From the cell containing the given text, extract its center point as (x, y) coordinate. 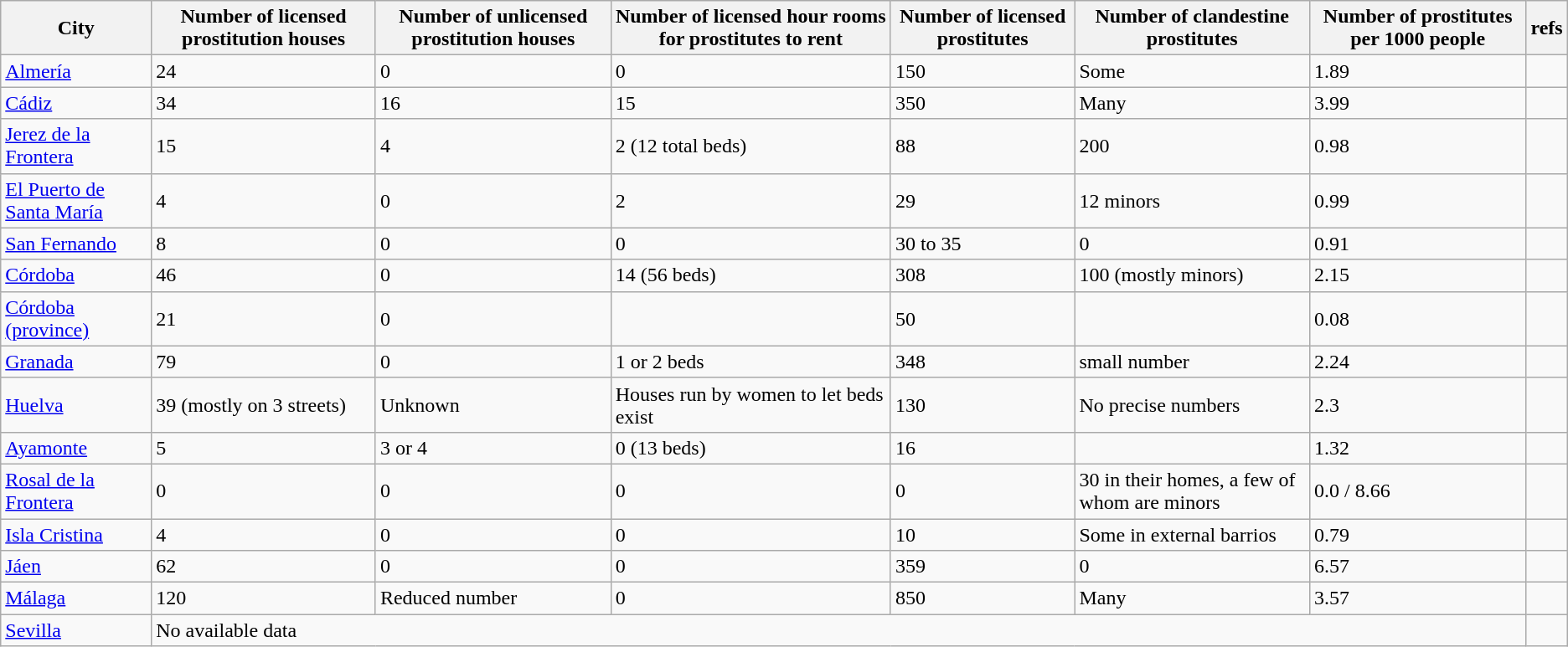
200 (1193, 146)
Number of licensed prostitution houses (264, 28)
small number (1193, 362)
San Fernando (76, 244)
Isla Cristina (76, 535)
62 (264, 567)
No available data (839, 630)
24 (264, 71)
348 (983, 362)
30 to 35 (983, 244)
0.98 (1417, 146)
308 (983, 275)
14 (56 beds) (750, 275)
359 (983, 567)
Huelva (76, 405)
Ayamonte (76, 448)
88 (983, 146)
130 (983, 405)
El Puerto de Santa María (76, 201)
Córdoba (76, 275)
46 (264, 275)
Córdoba (province) (76, 318)
Some in external barrios (1193, 535)
Almería (76, 71)
Cádiz (76, 103)
8 (264, 244)
1 or 2 beds (750, 362)
150 (983, 71)
refs (1546, 28)
Granada (76, 362)
10 (983, 535)
Reduced number (493, 598)
Some (1193, 71)
Number of licensed hour rooms for prostitutes to rent (750, 28)
Number of prostitutes per 1000 people (1417, 28)
2.24 (1417, 362)
2 (12 total beds) (750, 146)
0.99 (1417, 201)
3.57 (1417, 598)
Jáen (76, 567)
1.89 (1417, 71)
34 (264, 103)
2 (750, 201)
21 (264, 318)
3.99 (1417, 103)
Number of unlicensed prostitution houses (493, 28)
50 (983, 318)
0.08 (1417, 318)
Sevilla (76, 630)
100 (mostly minors) (1193, 275)
Number of licensed prostitutes (983, 28)
0.79 (1417, 535)
29 (983, 201)
Houses run by women to let beds exist (750, 405)
Number of clandestine prostitutes (1193, 28)
120 (264, 598)
2.3 (1417, 405)
No precise numbers (1193, 405)
Unknown (493, 405)
6.57 (1417, 567)
79 (264, 362)
Rosal de la Frontera (76, 490)
0.0 / 8.66 (1417, 490)
350 (983, 103)
City (76, 28)
2.15 (1417, 275)
3 or 4 (493, 448)
1.32 (1417, 448)
Málaga (76, 598)
Jerez de la Frontera (76, 146)
0 (13 beds) (750, 448)
30 in their homes, a few of whom are minors (1193, 490)
5 (264, 448)
39 (mostly on 3 streets) (264, 405)
850 (983, 598)
12 minors (1193, 201)
0.91 (1417, 244)
